Detect which cell encompasses the target text, then output its [X, Y] center coordinate. 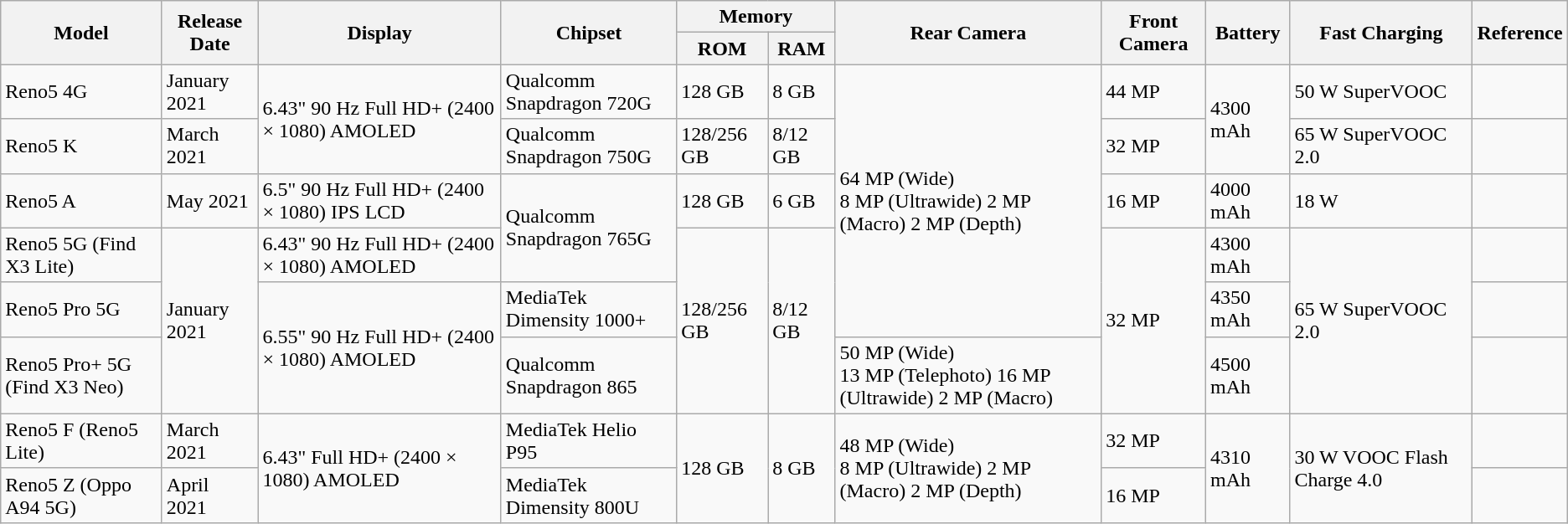
Battery [1248, 33]
Rear Camera [968, 33]
6 GB [802, 201]
Reno5 4G [82, 92]
Reno5 A [82, 201]
Fast Charging [1381, 33]
RAM [802, 49]
Memory [756, 17]
Release Date [209, 33]
6.43" Full HD+ (2400 × 1080) AMOLED [379, 468]
Chipset [588, 33]
Qualcomm Snapdragon 865 [588, 375]
Reno5 Z (Oppo A94 5G) [82, 496]
April 2021 [209, 496]
MediaTek Dimensity 800U [588, 496]
Reno5 Pro 5G [82, 310]
Qualcomm Snapdragon 720G [588, 92]
Reno5 K [82, 146]
30 W VOOC Flash Charge 4.0 [1381, 468]
4000 mAh [1248, 201]
Reno5 Pro+ 5G (Find X3 Neo) [82, 375]
64 MP (Wide)8 MP (Ultrawide) 2 MP (Macro) 2 MP (Depth) [968, 201]
48 MP (Wide)8 MP (Ultrawide) 2 MP (Macro) 2 MP (Depth) [968, 468]
4500 mAh [1248, 375]
Model [82, 33]
MediaTek Dimensity 1000+ [588, 310]
50 W SuperVOOC [1381, 92]
Reno5 5G (Find X3 Lite) [82, 254]
44 MP [1154, 92]
Qualcomm Snapdragon 765G [588, 228]
50 MP (Wide)13 MP (Telephoto) 16 MP (Ultrawide) 2 MP (Macro) [968, 375]
Front Camera [1154, 33]
4350 mAh [1248, 310]
Qualcomm Snapdragon 750G [588, 146]
Reference [1519, 33]
4310 mAh [1248, 468]
ROM [722, 49]
18 W [1381, 201]
MediaTek Helio P95 [588, 440]
May 2021 [209, 201]
6.55" 90 Hz Full HD+ (2400 × 1080) AMOLED [379, 348]
Display [379, 33]
6.5" 90 Hz Full HD+ (2400 × 1080) IPS LCD [379, 201]
Reno5 F (Reno5 Lite) [82, 440]
